Detect which cell encompasses the target text, then output its (x, y) center coordinate. 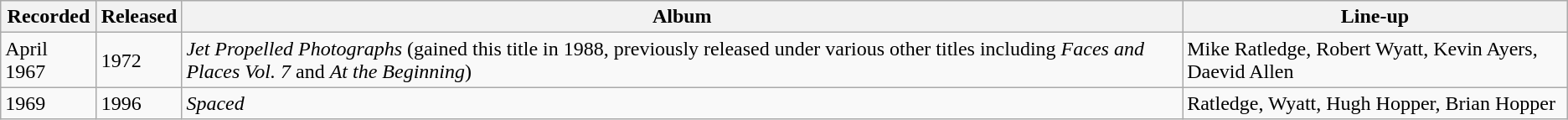
Recorded (49, 17)
Spaced (682, 103)
April 1967 (49, 60)
Released (139, 17)
Ratledge, Wyatt, Hugh Hopper, Brian Hopper (1375, 103)
Line-up (1375, 17)
1996 (139, 103)
1972 (139, 60)
Mike Ratledge, Robert Wyatt, Kevin Ayers, Daevid Allen (1375, 60)
Album (682, 17)
1969 (49, 103)
